Scan for the cell matching the given text and deliver its (x, y) coordinate at center. 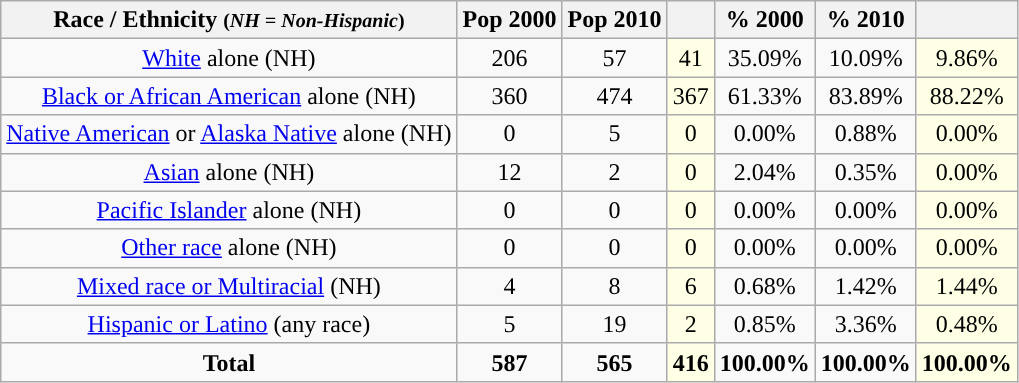
360 (510, 96)
19 (614, 324)
88.22% (966, 96)
% 2010 (866, 20)
Black or African American alone (NH) (229, 96)
0.68% (764, 286)
1.44% (966, 286)
Other race alone (NH) (229, 248)
206 (510, 58)
% 2000 (764, 20)
White alone (NH) (229, 58)
0.85% (764, 324)
10.09% (866, 58)
Native American or Alaska Native alone (NH) (229, 134)
0.35% (866, 172)
83.89% (866, 96)
57 (614, 58)
Pop 2010 (614, 20)
Race / Ethnicity (NH = Non-Hispanic) (229, 20)
0.48% (966, 324)
Asian alone (NH) (229, 172)
41 (690, 58)
2.04% (764, 172)
4 (510, 286)
1.42% (866, 286)
367 (690, 96)
Hispanic or Latino (any race) (229, 324)
35.09% (764, 58)
Pacific Islander alone (NH) (229, 210)
3.36% (866, 324)
474 (614, 96)
0.88% (866, 134)
Mixed race or Multiracial (NH) (229, 286)
Total (229, 362)
Pop 2000 (510, 20)
8 (614, 286)
9.86% (966, 58)
565 (614, 362)
587 (510, 362)
416 (690, 362)
61.33% (764, 96)
6 (690, 286)
12 (510, 172)
